Pinpoint the cell where the given text exists, returning its [x, y] midpoint coordinate. 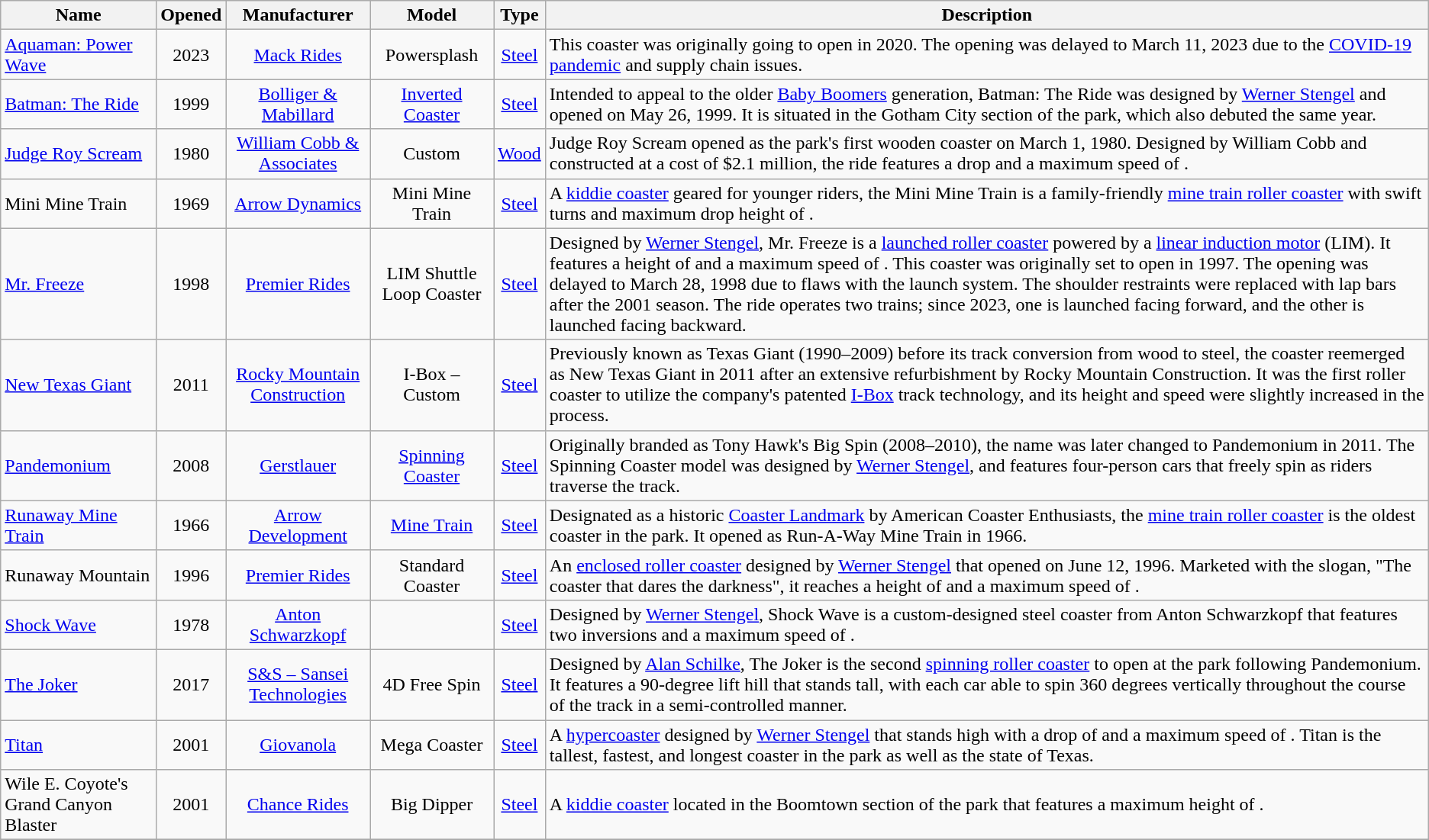
Rocky Mountain Construction [298, 385]
1978 [191, 624]
Mack Rides [298, 55]
Model [432, 15]
1999 [191, 104]
Powersplash [432, 55]
Arrow Development [298, 525]
Judge Roy Scream [79, 154]
1996 [191, 575]
Description [986, 15]
2011 [191, 385]
Custom [432, 154]
1980 [191, 154]
Runaway Mountain [79, 575]
Gerstlauer [298, 465]
Chance Rides [298, 805]
Wile E. Coyote's Grand Canyon Blaster [79, 805]
Name [79, 15]
Anton Schwarzkopf [298, 624]
Type [520, 15]
Shock Wave [79, 624]
2023 [191, 55]
Manufacturer [298, 15]
LIM Shuttle Loop Coaster [432, 284]
Giovanola [298, 745]
Titan [79, 745]
Standard Coaster [432, 575]
Big Dipper [432, 805]
New Texas Giant [79, 385]
1998 [191, 284]
Pandemonium [79, 465]
Inverted Coaster [432, 104]
The Joker [79, 684]
Arrow Dynamics [298, 203]
Aquaman: Power Wave [79, 55]
Mega Coaster [432, 745]
2017 [191, 684]
Mr. Freeze [79, 284]
2008 [191, 465]
This coaster was originally going to open in 2020. The opening was delayed to March 11, 2023 due to the COVID-19 pandemic and supply chain issues. [986, 55]
Mine Train [432, 525]
1966 [191, 525]
I-Box – Custom [432, 385]
A kiddie coaster located in the Boomtown section of the park that features a maximum height of . [986, 805]
Spinning Coaster [432, 465]
Opened [191, 15]
William Cobb & Associates [298, 154]
Batman: The Ride [79, 104]
S&S – Sansei Technologies [298, 684]
4D Free Spin [432, 684]
Runaway Mine Train [79, 525]
Bolliger & Mabillard [298, 104]
Wood [520, 154]
1969 [191, 203]
